Scan for the cell matching the given text and deliver its (X, Y) coordinate at center. 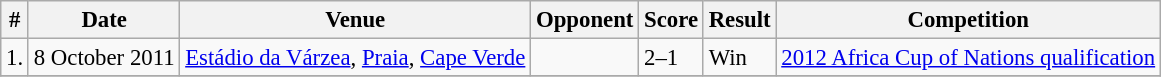
Date (104, 20)
2012 Africa Cup of Nations qualification (968, 58)
Result (740, 20)
Win (740, 58)
Score (672, 20)
2–1 (672, 58)
Estádio da Várzea, Praia, Cape Verde (356, 58)
# (15, 20)
1. (15, 58)
Competition (968, 20)
8 October 2011 (104, 58)
Venue (356, 20)
Opponent (585, 20)
